Determine the (X, Y) coordinate at the center of the cell enclosing the given text.  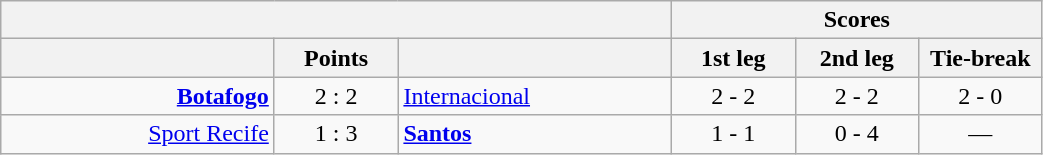
Sport Recife (138, 134)
2nd leg (857, 58)
Scores (856, 20)
0 - 4 (857, 134)
1st leg (733, 58)
Points (336, 58)
2 : 2 (336, 96)
Botafogo (138, 96)
Santos (535, 134)
2 - 0 (981, 96)
— (981, 134)
Internacional (535, 96)
Tie-break (981, 58)
1 - 1 (733, 134)
1 : 3 (336, 134)
